Identify which cell holds the provided text, then report its (X, Y) central coordinate. 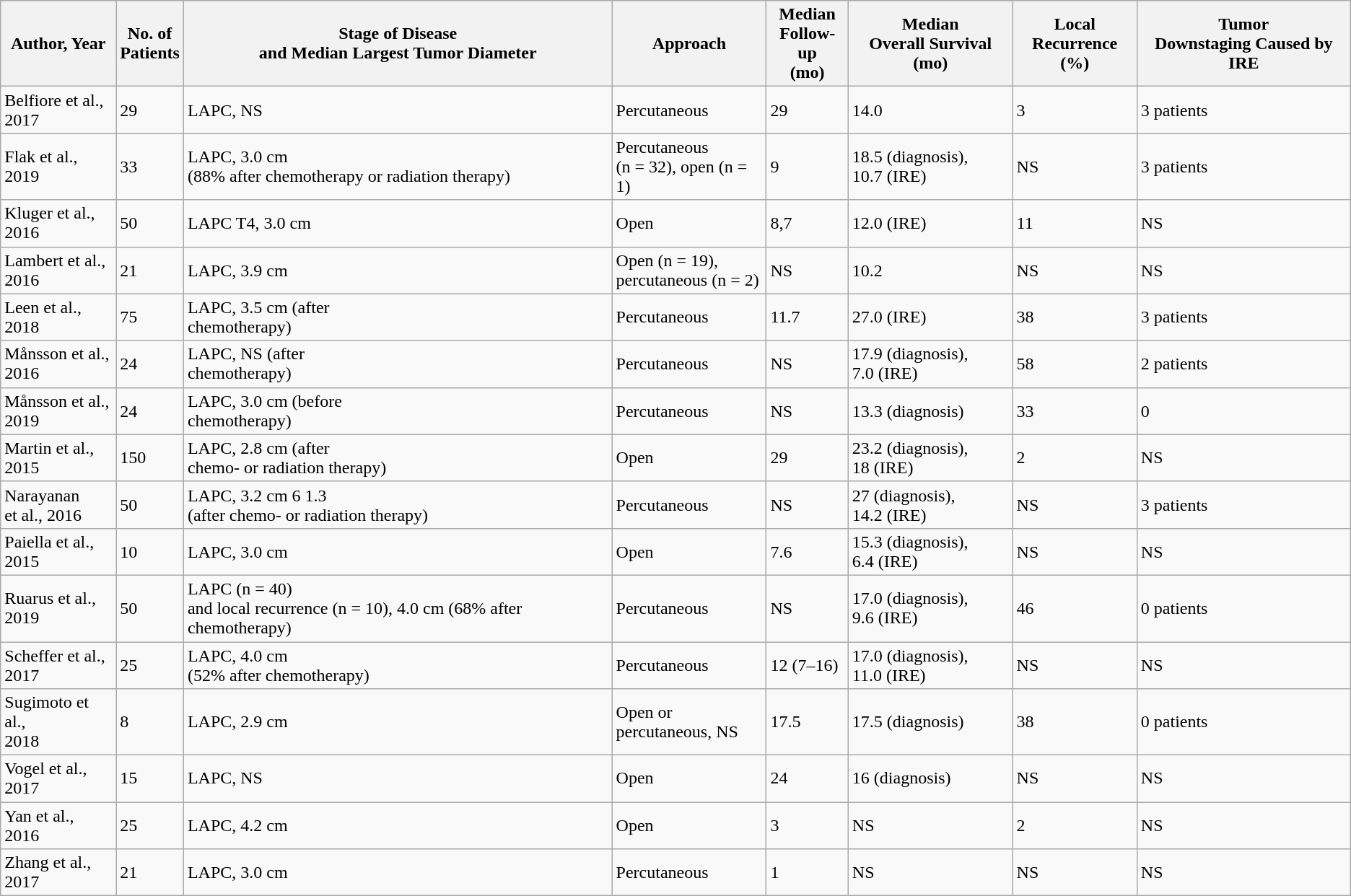
Approach (689, 43)
11 (1075, 224)
7.6 (807, 551)
15.3 (diagnosis),6.4 (IRE) (930, 551)
Open orpercutaneous, NS (689, 722)
Vogel et al.,2017 (58, 779)
27 (diagnosis),14.2 (IRE) (930, 505)
LAPC, 2.9 cm (398, 722)
Open (n = 19),percutaneous (n = 2) (689, 270)
Scheffer et al.,2017 (58, 665)
LocalRecurrence (%) (1075, 43)
75 (150, 317)
17.0 (diagnosis),11.0 (IRE) (930, 665)
Martin et al.,2015 (58, 457)
LAPC, 3.5 cm (afterchemotherapy) (398, 317)
LAPC T4, 3.0 cm (398, 224)
Belfiore et al.,2017 (58, 110)
Månsson et al.,2019 (58, 411)
LAPC, 4.2 cm (398, 825)
23.2 (diagnosis),18 (IRE) (930, 457)
18.5 (diagnosis),10.7 (IRE) (930, 167)
No. ofPatients (150, 43)
Leen et al.,2018 (58, 317)
58 (1075, 364)
LAPC (n = 40)and local recurrence (n = 10), 4.0 cm (68% after chemotherapy) (398, 608)
8 (150, 722)
Sugimoto et al.,2018 (58, 722)
16 (diagnosis) (930, 779)
Lambert et al.,2016 (58, 270)
Stage of Diseaseand Median Largest Tumor Diameter (398, 43)
Ruarus et al.,2019 (58, 608)
12.0 (IRE) (930, 224)
LAPC, 3.2 cm 6 1.3(after chemo- or radiation therapy) (398, 505)
LAPC, 3.9 cm (398, 270)
8,7 (807, 224)
14.0 (930, 110)
MedianOverall Survival (mo) (930, 43)
12 (7–16) (807, 665)
Kluger et al.,2016 (58, 224)
11.7 (807, 317)
Zhang et al.,2017 (58, 873)
17.5 (807, 722)
LAPC, 3.0 cm(88% after chemotherapy or radiation therapy) (398, 167)
Narayananet al., 2016 (58, 505)
Yan et al.,2016 (58, 825)
Flak et al.,2019 (58, 167)
TumorDownstaging Caused by IRE (1243, 43)
LAPC, NS (afterchemotherapy) (398, 364)
9 (807, 167)
2 patients (1243, 364)
LAPC, 4.0 cm(52% after chemotherapy) (398, 665)
15 (150, 779)
13.3 (diagnosis) (930, 411)
Author, Year (58, 43)
Paiella et al.,2015 (58, 551)
17.0 (diagnosis),9.6 (IRE) (930, 608)
17.5 (diagnosis) (930, 722)
Percutaneous(n = 32), open (n = 1) (689, 167)
10 (150, 551)
46 (1075, 608)
Månsson et al.,2016 (58, 364)
10.2 (930, 270)
MedianFollow-up(mo) (807, 43)
0 (1243, 411)
150 (150, 457)
1 (807, 873)
27.0 (IRE) (930, 317)
17.9 (diagnosis),7.0 (IRE) (930, 364)
LAPC, 3.0 cm (beforechemotherapy) (398, 411)
LAPC, 2.8 cm (afterchemo- or radiation therapy) (398, 457)
